Find where the given text appears and provide that cell's center as [x, y] coordinate. 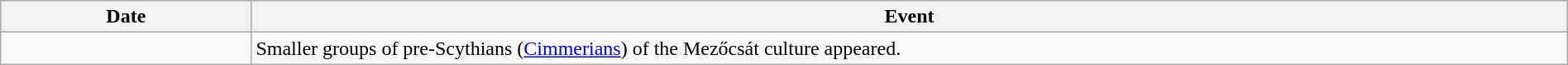
Smaller groups of pre-Scythians (Cimmerians) of the Mezőcsát culture appeared. [910, 48]
Date [126, 17]
Event [910, 17]
